Return [X, Y] of the center of cell containing provided text 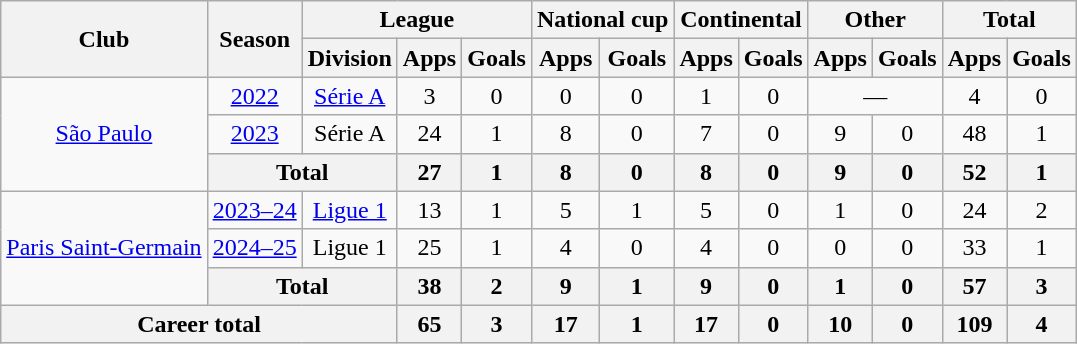
2022 [254, 96]
27 [429, 172]
— [875, 96]
Paris Saint-Germain [104, 248]
Other [875, 20]
7 [706, 134]
65 [429, 324]
10 [840, 324]
2024–25 [254, 248]
2023 [254, 134]
52 [974, 172]
48 [974, 134]
São Paulo [104, 134]
25 [429, 248]
League [416, 20]
Season [254, 39]
Division [350, 58]
Career total [200, 324]
National cup [602, 20]
Continental [741, 20]
57 [974, 286]
Club [104, 39]
38 [429, 286]
33 [974, 248]
13 [429, 210]
2023–24 [254, 210]
109 [974, 324]
